Capture the cell that displays the provided text and extract its (X, Y) central coordinate. 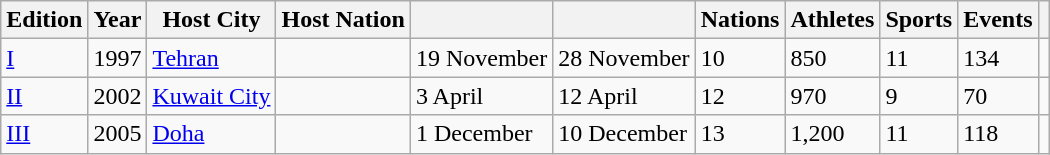
Sports (919, 20)
134 (998, 58)
Host Nation (343, 20)
Events (998, 20)
1997 (118, 58)
12 (740, 96)
Doha (212, 134)
1 December (481, 134)
850 (832, 58)
I (44, 58)
2002 (118, 96)
9 (919, 96)
1,200 (832, 134)
12 April (624, 96)
118 (998, 134)
Kuwait City (212, 96)
2005 (118, 134)
10 (740, 58)
Year (118, 20)
970 (832, 96)
Edition (44, 20)
II (44, 96)
Athletes (832, 20)
Nations (740, 20)
Host City (212, 20)
III (44, 134)
19 November (481, 58)
28 November (624, 58)
Tehran (212, 58)
70 (998, 96)
13 (740, 134)
3 April (481, 96)
10 December (624, 134)
